Scan for the cell matching the given text and deliver its [X, Y] coordinate at center. 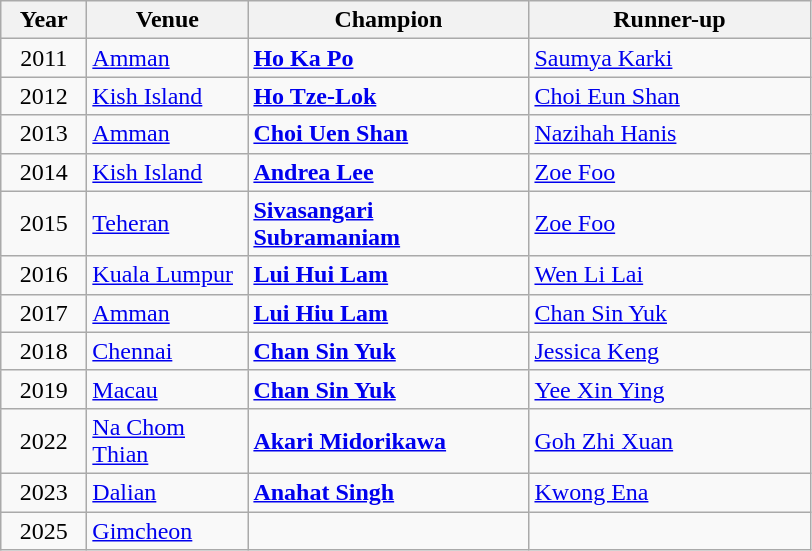
Saumya Karki [670, 58]
2019 [44, 389]
2017 [44, 313]
2025 [44, 531]
2011 [44, 58]
Gimcheon [168, 531]
2023 [44, 492]
Chennai [168, 351]
2022 [44, 440]
Kwong Ena [670, 492]
2015 [44, 224]
Anahat Singh [388, 492]
Wen Li Lai [670, 275]
Yee Xin Ying [670, 389]
2014 [44, 172]
Champion [388, 20]
Na Chom Thian [168, 440]
Kuala Lumpur [168, 275]
Teheran [168, 224]
Choi Eun Shan [670, 96]
Nazihah Hanis [670, 134]
Ho Ka Po [388, 58]
2012 [44, 96]
Macau [168, 389]
Venue [168, 20]
Year [44, 20]
Dalian [168, 492]
2016 [44, 275]
Sivasangari Subramaniam [388, 224]
Choi Uen Shan [388, 134]
2013 [44, 134]
Andrea Lee [388, 172]
Runner-up [670, 20]
Ho Tze-Lok [388, 96]
Goh Zhi Xuan [670, 440]
Lui Hui Lam [388, 275]
Jessica Keng [670, 351]
2018 [44, 351]
Lui Hiu Lam [388, 313]
Akari Midorikawa [388, 440]
